Find where the given text appears and provide that cell's center as (X, Y) coordinate. 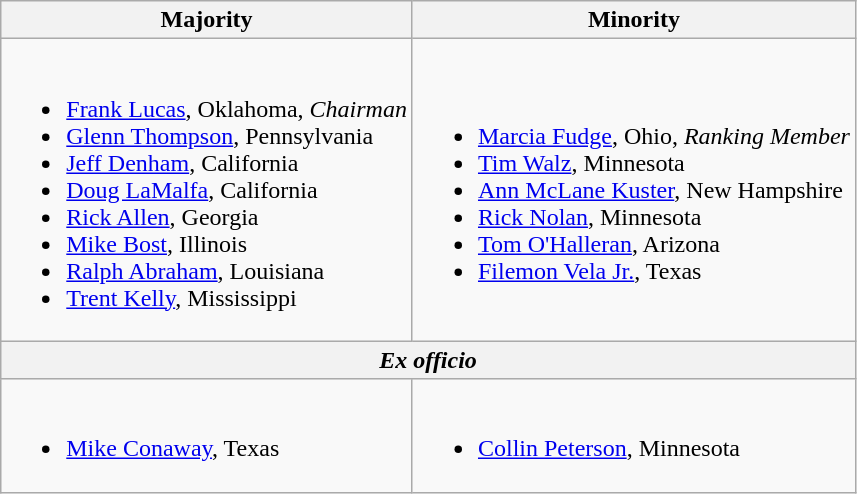
Minority (634, 20)
Mike Conaway, Texas (207, 436)
Ex officio (428, 360)
Collin Peterson, Minnesota (634, 436)
Majority (207, 20)
